Capture the cell that displays the provided text and extract its (X, Y) central coordinate. 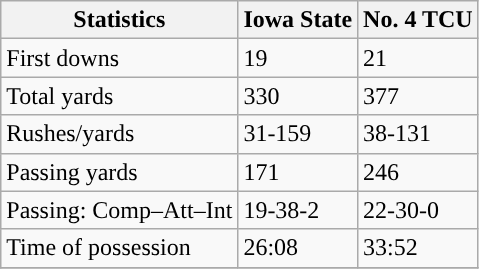
246 (418, 172)
Time of possession (120, 248)
171 (298, 172)
330 (298, 96)
First downs (120, 58)
377 (418, 96)
No. 4 TCU (418, 20)
Passing yards (120, 172)
19 (298, 58)
Total yards (120, 96)
31-159 (298, 134)
21 (418, 58)
22-30-0 (418, 210)
38-131 (418, 134)
Statistics (120, 20)
33:52 (418, 248)
Iowa State (298, 20)
26:08 (298, 248)
Rushes/yards (120, 134)
19-38-2 (298, 210)
Passing: Comp–Att–Int (120, 210)
